Detect which cell encompasses the target text, then output its [x, y] center coordinate. 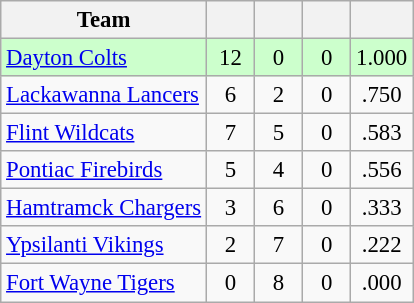
Pontiac Firebirds [104, 170]
12 [230, 58]
Dayton Colts [104, 58]
.583 [382, 133]
Ypsilanti Vikings [104, 245]
.556 [382, 170]
Flint Wildcats [104, 133]
1.000 [382, 58]
.000 [382, 283]
Hamtramck Chargers [104, 208]
.750 [382, 95]
4 [279, 170]
8 [279, 283]
.333 [382, 208]
Team [104, 20]
Fort Wayne Tigers [104, 283]
.222 [382, 245]
Lackawanna Lancers [104, 95]
3 [230, 208]
